Detect which cell encompasses the target text, then output its [x, y] center coordinate. 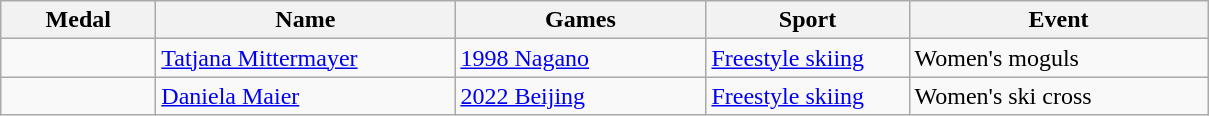
Women's ski cross [1058, 96]
Sport [808, 20]
Name [306, 20]
Event [1058, 20]
Tatjana Mittermayer [306, 58]
Daniela Maier [306, 96]
2022 Beijing [580, 96]
Women's moguls [1058, 58]
1998 Nagano [580, 58]
Medal [78, 20]
Games [580, 20]
